Search for the cell housing the specified text and yield its [X, Y] center coordinate. 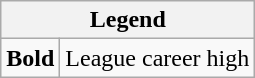
League career high [158, 58]
Bold [30, 58]
Legend [128, 20]
